Provide the (x, y) coordinate of the cell's center where the given text is located.  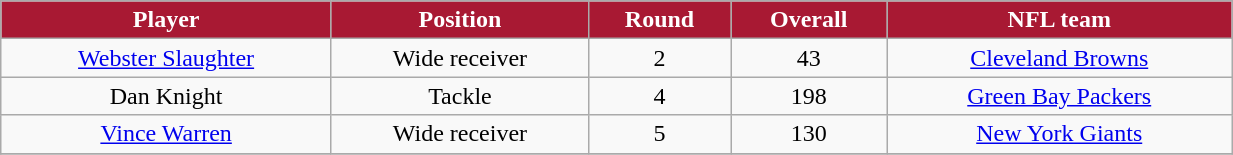
Dan Knight (166, 96)
New York Giants (1060, 134)
Position (460, 20)
Tackle (460, 96)
Player (166, 20)
Overall (809, 20)
5 (659, 134)
Green Bay Packers (1060, 96)
Webster Slaughter (166, 58)
2 (659, 58)
43 (809, 58)
Vince Warren (166, 134)
130 (809, 134)
NFL team (1060, 20)
4 (659, 96)
198 (809, 96)
Cleveland Browns (1060, 58)
Round (659, 20)
